Provide the [x, y] coordinate of the cell's center where the given text is located.  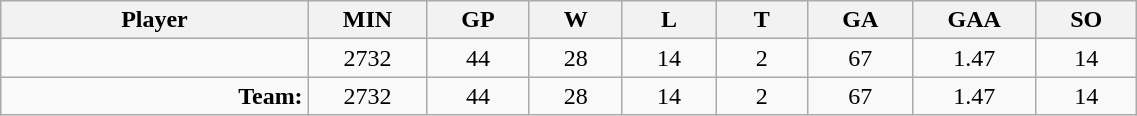
GA [860, 20]
L [668, 20]
W [576, 20]
Player [154, 20]
GAA [974, 20]
Team: [154, 96]
MIN [368, 20]
GP [478, 20]
SO [1086, 20]
T [762, 20]
